Return [X, Y] of the center of cell containing provided text 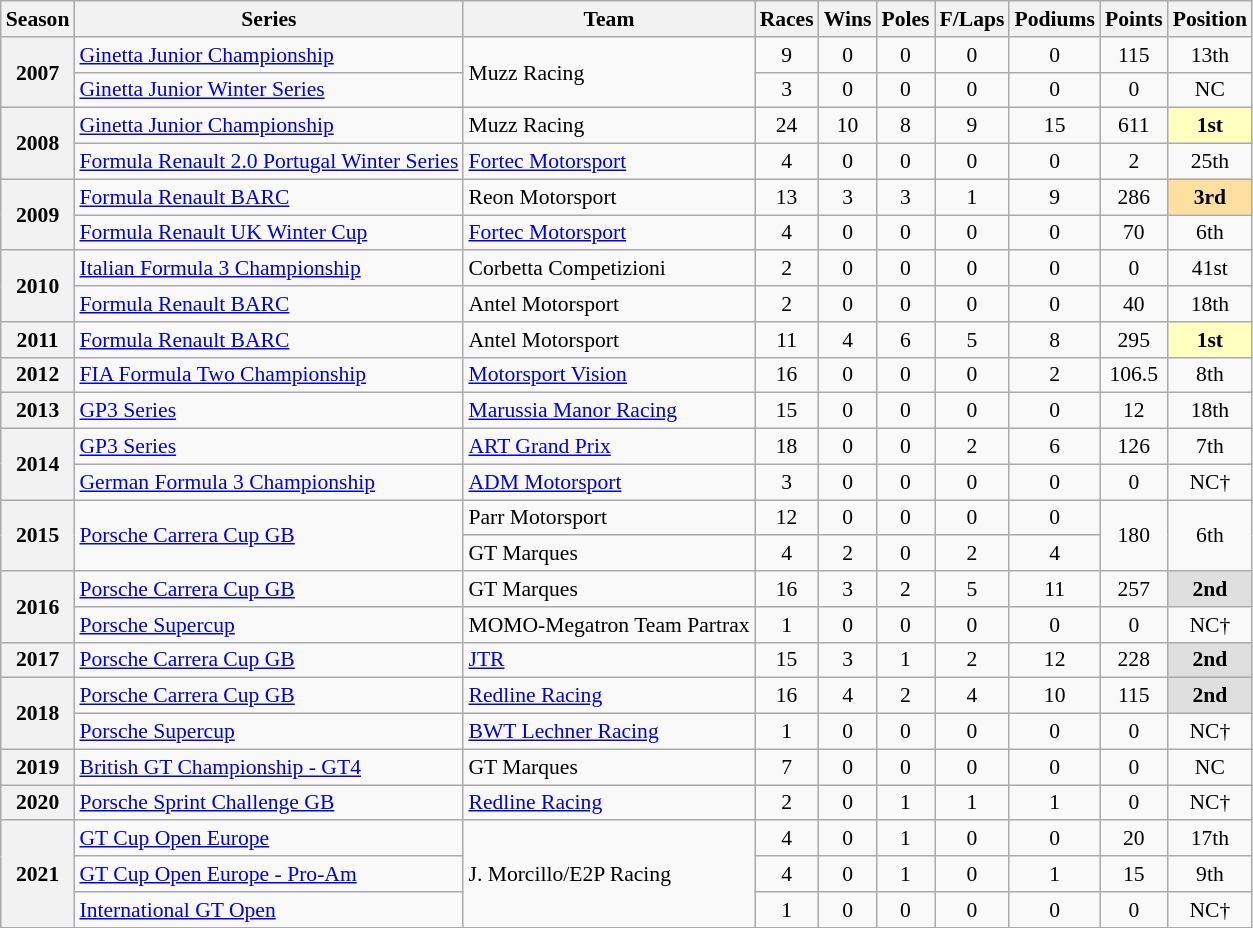
2020 [38, 803]
Wins [848, 19]
GT Cup Open Europe [268, 839]
40 [1134, 304]
British GT Championship - GT4 [268, 767]
MOMO-Megatron Team Partrax [608, 625]
2008 [38, 144]
German Formula 3 Championship [268, 482]
Podiums [1054, 19]
J. Morcillo/E2P Racing [608, 874]
Points [1134, 19]
F/Laps [972, 19]
13 [787, 197]
25th [1210, 162]
257 [1134, 589]
BWT Lechner Racing [608, 732]
Series [268, 19]
17th [1210, 839]
2010 [38, 286]
9th [1210, 874]
2021 [38, 874]
Races [787, 19]
611 [1134, 126]
2018 [38, 714]
13th [1210, 55]
Season [38, 19]
41st [1210, 269]
Italian Formula 3 Championship [268, 269]
Formula Renault 2.0 Portugal Winter Series [268, 162]
International GT Open [268, 910]
2014 [38, 464]
2007 [38, 72]
Parr Motorsport [608, 518]
24 [787, 126]
20 [1134, 839]
GT Cup Open Europe - Pro-Am [268, 874]
7 [787, 767]
2012 [38, 375]
18 [787, 447]
106.5 [1134, 375]
70 [1134, 233]
Porsche Sprint Challenge GB [268, 803]
2013 [38, 411]
Position [1210, 19]
ART Grand Prix [608, 447]
8th [1210, 375]
295 [1134, 340]
Corbetta Competizioni [608, 269]
7th [1210, 447]
228 [1134, 660]
2009 [38, 214]
Poles [905, 19]
180 [1134, 536]
2016 [38, 606]
3rd [1210, 197]
Motorsport Vision [608, 375]
Formula Renault UK Winter Cup [268, 233]
ADM Motorsport [608, 482]
2011 [38, 340]
126 [1134, 447]
2017 [38, 660]
2015 [38, 536]
2019 [38, 767]
Team [608, 19]
JTR [608, 660]
Ginetta Junior Winter Series [268, 90]
Reon Motorsport [608, 197]
Marussia Manor Racing [608, 411]
FIA Formula Two Championship [268, 375]
286 [1134, 197]
